Return [x, y] of the center of cell containing provided text 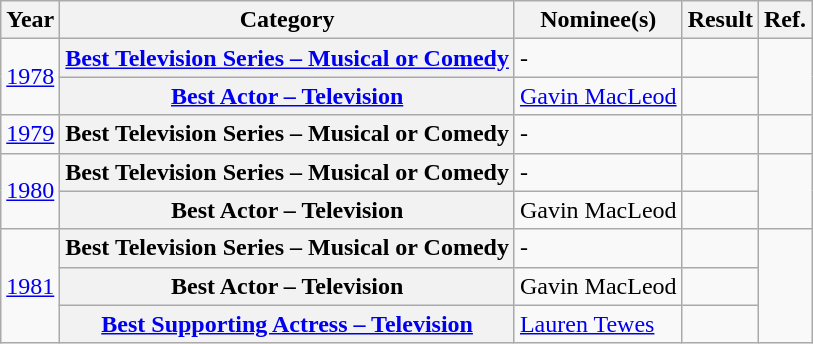
Lauren Tewes [598, 324]
Best Supporting Actress – Television [288, 324]
Result [720, 20]
Category [288, 20]
1978 [30, 77]
Nominee(s) [598, 20]
1981 [30, 286]
Year [30, 20]
1979 [30, 134]
1980 [30, 191]
Ref. [786, 20]
